Provide the (X, Y) coordinate of the cell's center where the given text is located.  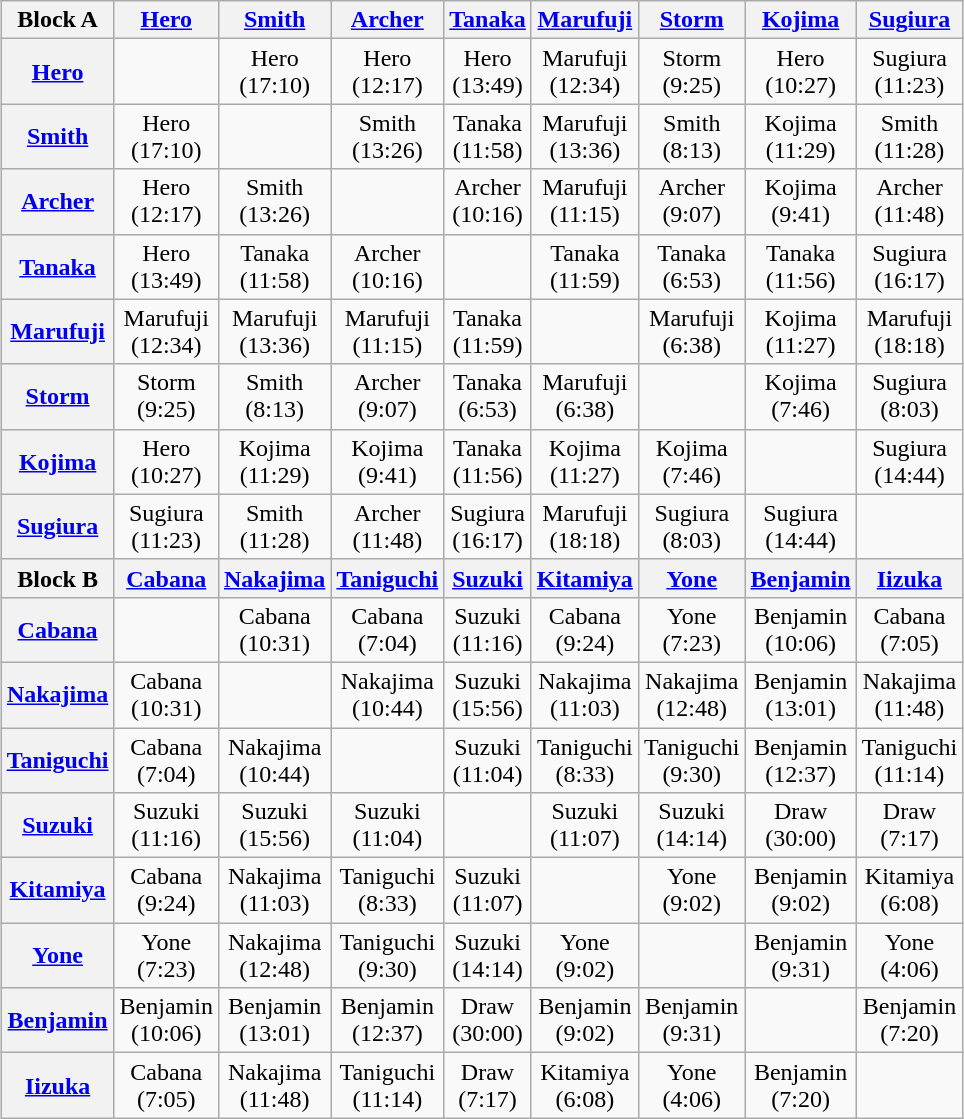
Block B (58, 578)
Block A (58, 20)
